Extract the (X, Y) coordinate from the center of the cell holding the provided text.  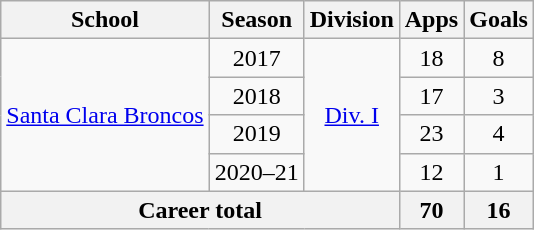
1 (499, 172)
Apps (431, 20)
Div. I (352, 115)
Goals (499, 20)
70 (431, 210)
23 (431, 134)
18 (431, 58)
2019 (256, 134)
4 (499, 134)
16 (499, 210)
3 (499, 96)
Career total (200, 210)
Division (352, 20)
8 (499, 58)
2018 (256, 96)
12 (431, 172)
17 (431, 96)
2017 (256, 58)
2020–21 (256, 172)
School (105, 20)
Season (256, 20)
Santa Clara Broncos (105, 115)
